Locate the cell with the specified text and output its [x, y] center coordinate. 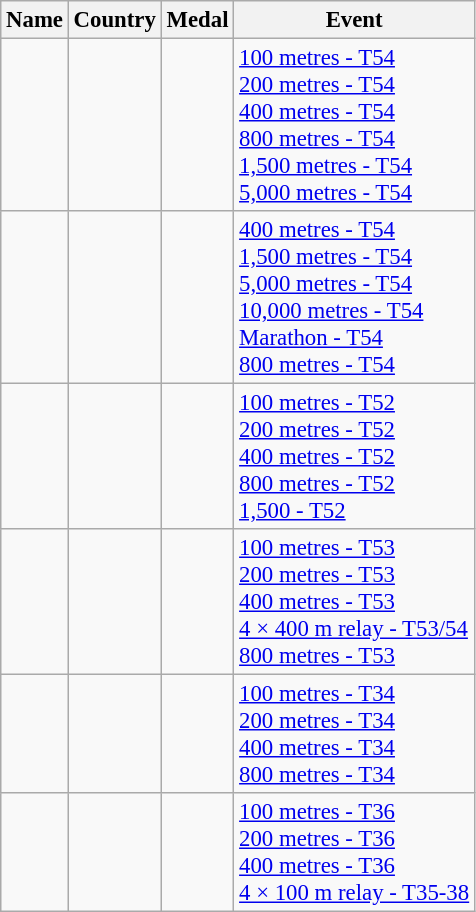
Country [114, 20]
Medal [198, 20]
Event [354, 20]
100 metres - T53 200 metres - T53400 metres - T534 × 400 m relay - T53/54800 metres - T53 [354, 602]
100 metres - T52 200 metres - T52400 metres - T52800 metres - T521,500 - T52 [354, 457]
400 metres - T54 1,500 metres - T545,000 metres - T5410,000 metres - T54Marathon - T54800 metres - T54 [354, 298]
100 metres - T34 200 metres - T34400 metres - T34800 metres - T34 [354, 734]
100 metres - T54 200 metres - T54400 metres - T54800 metres - T541,500 metres - T545,000 metres - T54 [354, 126]
Name [35, 20]
